Return (x, y) of the center of cell containing provided text 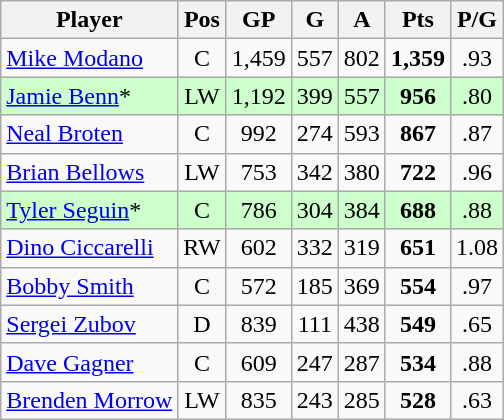
Player (90, 20)
D (202, 324)
528 (418, 400)
.80 (476, 96)
956 (418, 96)
602 (258, 248)
A (362, 20)
Neal Broten (90, 134)
Sergei Zubov (90, 324)
438 (362, 324)
GP (258, 20)
867 (418, 134)
111 (314, 324)
285 (362, 400)
319 (362, 248)
1,459 (258, 58)
247 (314, 362)
786 (258, 210)
1,359 (418, 58)
G (314, 20)
RW (202, 248)
Jamie Benn* (90, 96)
Dino Ciccarelli (90, 248)
593 (362, 134)
554 (418, 286)
1.08 (476, 248)
835 (258, 400)
185 (314, 286)
722 (418, 172)
.96 (476, 172)
534 (418, 362)
688 (418, 210)
380 (362, 172)
243 (314, 400)
802 (362, 58)
Bobby Smith (90, 286)
Tyler Seguin* (90, 210)
549 (418, 324)
.63 (476, 400)
304 (314, 210)
Brenden Morrow (90, 400)
.97 (476, 286)
342 (314, 172)
.65 (476, 324)
609 (258, 362)
753 (258, 172)
Dave Gagner (90, 362)
P/G (476, 20)
Pos (202, 20)
274 (314, 134)
651 (418, 248)
Pts (418, 20)
384 (362, 210)
Mike Modano (90, 58)
369 (362, 286)
.87 (476, 134)
.93 (476, 58)
572 (258, 286)
839 (258, 324)
1,192 (258, 96)
332 (314, 248)
992 (258, 134)
399 (314, 96)
Brian Bellows (90, 172)
287 (362, 362)
